Capture the cell that displays the provided text and extract its [x, y] central coordinate. 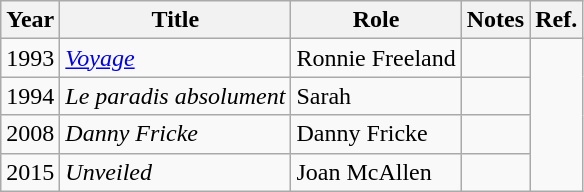
Voyage [176, 58]
Unveiled [176, 172]
Year [30, 20]
1993 [30, 58]
1994 [30, 96]
Notes [495, 20]
Joan McAllen [376, 172]
Title [176, 20]
Le paradis absolument [176, 96]
Ronnie Freeland [376, 58]
2015 [30, 172]
Role [376, 20]
Sarah [376, 96]
2008 [30, 134]
Ref. [556, 20]
